For the text-containing cell, return its midpoint in [X, Y] coordinate format. 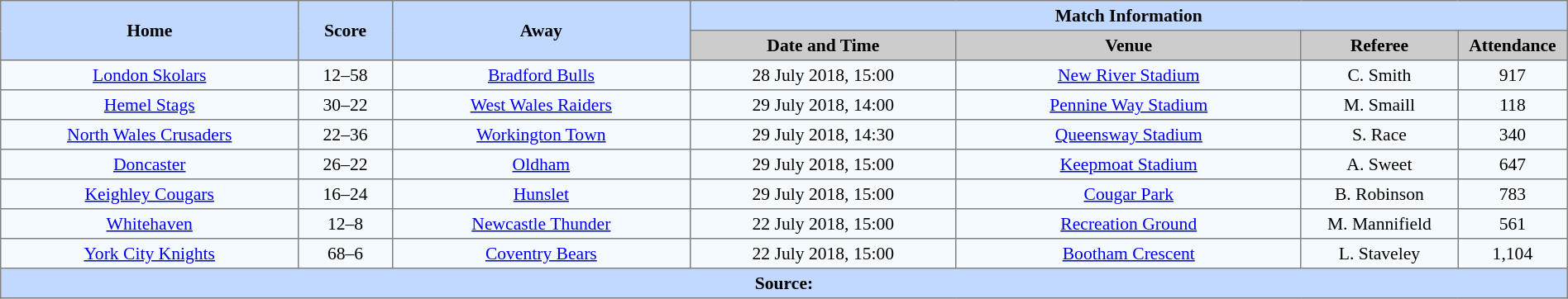
Match Information [1128, 16]
12–8 [346, 224]
917 [1513, 75]
Hemel Stags [150, 105]
A. Sweet [1379, 164]
118 [1513, 105]
L. Staveley [1379, 254]
561 [1513, 224]
M. Mannifield [1379, 224]
340 [1513, 135]
Source: [784, 283]
Keepmoat Stadium [1128, 164]
Newcastle Thunder [541, 224]
New River Stadium [1128, 75]
S. Race [1379, 135]
West Wales Raiders [541, 105]
North Wales Crusaders [150, 135]
647 [1513, 164]
783 [1513, 194]
Bootham Crescent [1128, 254]
C. Smith [1379, 75]
Bradford Bulls [541, 75]
Venue [1128, 45]
30–22 [346, 105]
26–22 [346, 164]
Keighley Cougars [150, 194]
London Skolars [150, 75]
16–24 [346, 194]
12–58 [346, 75]
Doncaster [150, 164]
1,104 [1513, 254]
Away [541, 31]
Cougar Park [1128, 194]
Score [346, 31]
Pennine Way Stadium [1128, 105]
29 July 2018, 14:00 [823, 105]
22–36 [346, 135]
Home [150, 31]
Coventry Bears [541, 254]
Oldham [541, 164]
Date and Time [823, 45]
Hunslet [541, 194]
Whitehaven [150, 224]
B. Robinson [1379, 194]
Workington Town [541, 135]
York City Knights [150, 254]
68–6 [346, 254]
Referee [1379, 45]
29 July 2018, 14:30 [823, 135]
M. Smaill [1379, 105]
Recreation Ground [1128, 224]
Attendance [1513, 45]
Queensway Stadium [1128, 135]
28 July 2018, 15:00 [823, 75]
